Determine the [X, Y] coordinate at the center of the cell enclosing the given text.  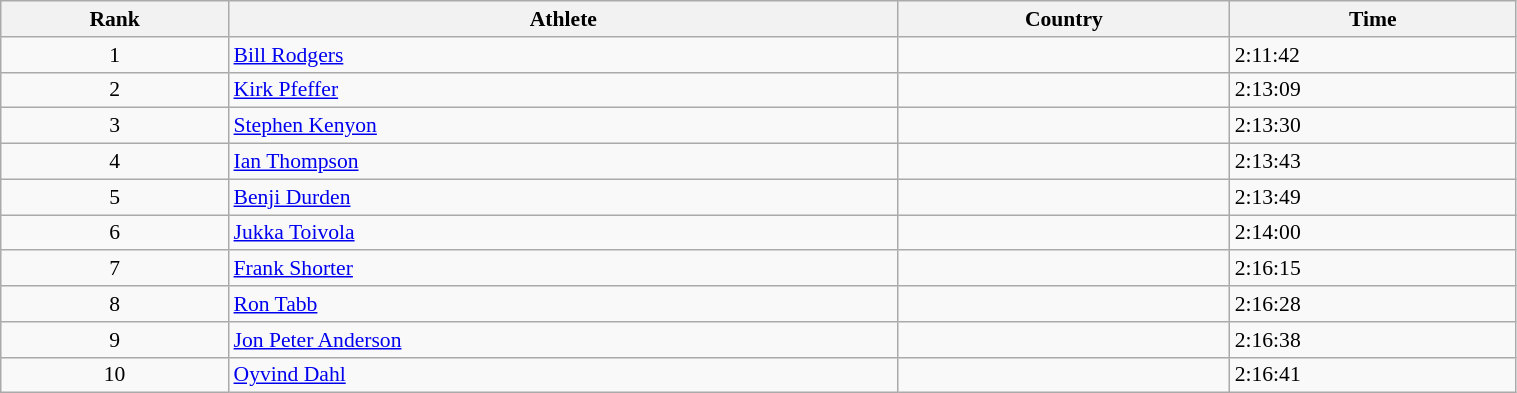
2:13:49 [1373, 197]
Frank Shorter [564, 269]
Time [1373, 19]
Ron Tabb [564, 304]
Country [1064, 19]
Oyvind Dahl [564, 375]
Bill Rodgers [564, 55]
Ian Thompson [564, 162]
8 [115, 304]
5 [115, 197]
2:11:42 [1373, 55]
2:13:30 [1373, 126]
10 [115, 375]
Rank [115, 19]
9 [115, 340]
Benji Durden [564, 197]
1 [115, 55]
2:16:38 [1373, 340]
2:16:41 [1373, 375]
2:16:15 [1373, 269]
2:13:09 [1373, 90]
3 [115, 126]
Athlete [564, 19]
Jukka Toivola [564, 233]
2:16:28 [1373, 304]
2:13:43 [1373, 162]
4 [115, 162]
Jon Peter Anderson [564, 340]
Kirk Pfeffer [564, 90]
7 [115, 269]
Stephen Kenyon [564, 126]
2 [115, 90]
2:14:00 [1373, 233]
6 [115, 233]
